Output the [X, Y] coordinate of the center of the cell containing the given text.  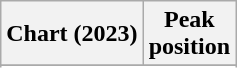
Peakposition [189, 34]
Chart (2023) [72, 34]
